Find where the given text appears and provide that cell's center as (x, y) coordinate. 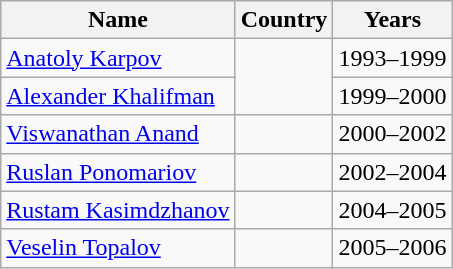
Viswanathan Anand (118, 134)
Veselin Topalov (118, 248)
2005–2006 (392, 248)
2004–2005 (392, 210)
Country (284, 20)
2002–2004 (392, 172)
Rustam Kasimdzhanov (118, 210)
Anatoly Karpov (118, 58)
Years (392, 20)
1993–1999 (392, 58)
Name (118, 20)
Alexander Khalifman (118, 96)
1999–2000 (392, 96)
2000–2002 (392, 134)
Ruslan Ponomariov (118, 172)
